Extract the [x, y] coordinate from the center of the cell holding the provided text.  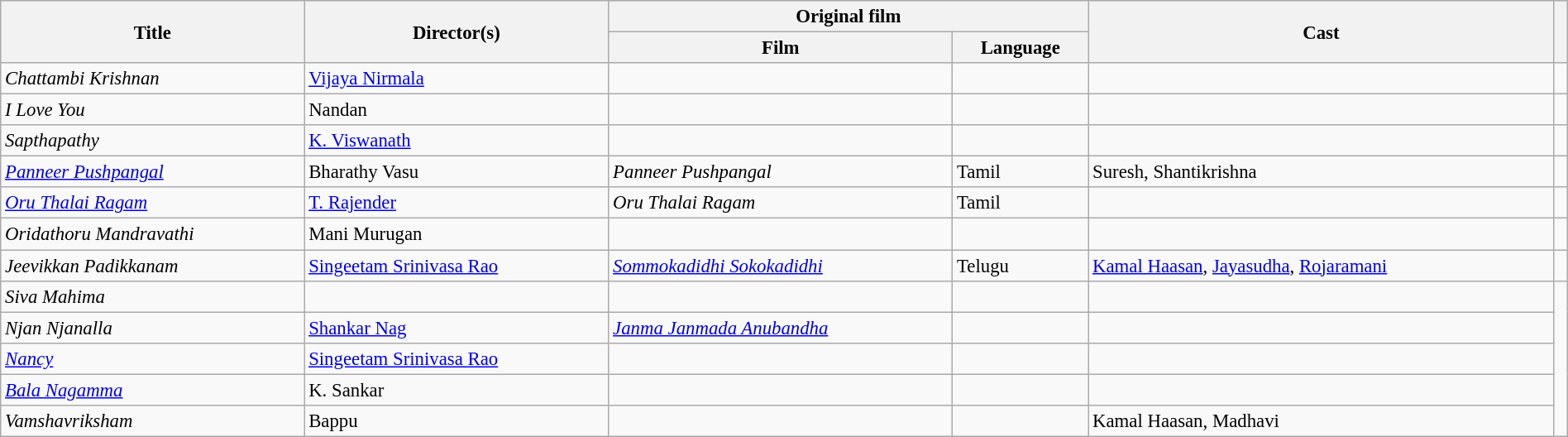
I Love You [152, 110]
Njan Njanalla [152, 328]
Bala Nagamma [152, 390]
Telugu [1021, 266]
K. Viswanath [457, 141]
Kamal Haasan, Madhavi [1322, 421]
K. Sankar [457, 390]
T. Rajender [457, 203]
Film [781, 48]
Vijaya Nirmala [457, 79]
Janma Janmada Anubandha [781, 328]
Bappu [457, 421]
Mani Murugan [457, 234]
Jeevikkan Padikkanam [152, 266]
Chattambi Krishnan [152, 79]
Title [152, 31]
Bharathy Vasu [457, 172]
Shankar Nag [457, 328]
Oridathoru Mandravathi [152, 234]
Language [1021, 48]
Director(s) [457, 31]
Original film [849, 17]
Siva Mahima [152, 296]
Suresh, Shantikrishna [1322, 172]
Nandan [457, 110]
Sapthapathy [152, 141]
Cast [1322, 31]
Sommokadidhi Sokokadidhi [781, 266]
Vamshavriksham [152, 421]
Nancy [152, 358]
Kamal Haasan, Jayasudha, Rojaramani [1322, 266]
